Return the [x, y] coordinate for the center point of the cell that contains the specified text.  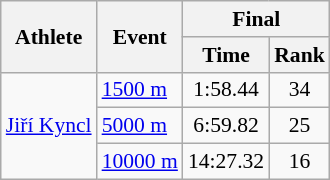
Athlete [49, 36]
6:59.82 [226, 126]
25 [300, 126]
Rank [300, 55]
Jiří Kyncl [49, 126]
34 [300, 90]
Time [226, 55]
1500 m [140, 90]
14:27.32 [226, 162]
1:58.44 [226, 90]
10000 m [140, 162]
Final [256, 19]
16 [300, 162]
Event [140, 36]
5000 m [140, 126]
